Identify which cell holds the provided text, then report its [x, y] central coordinate. 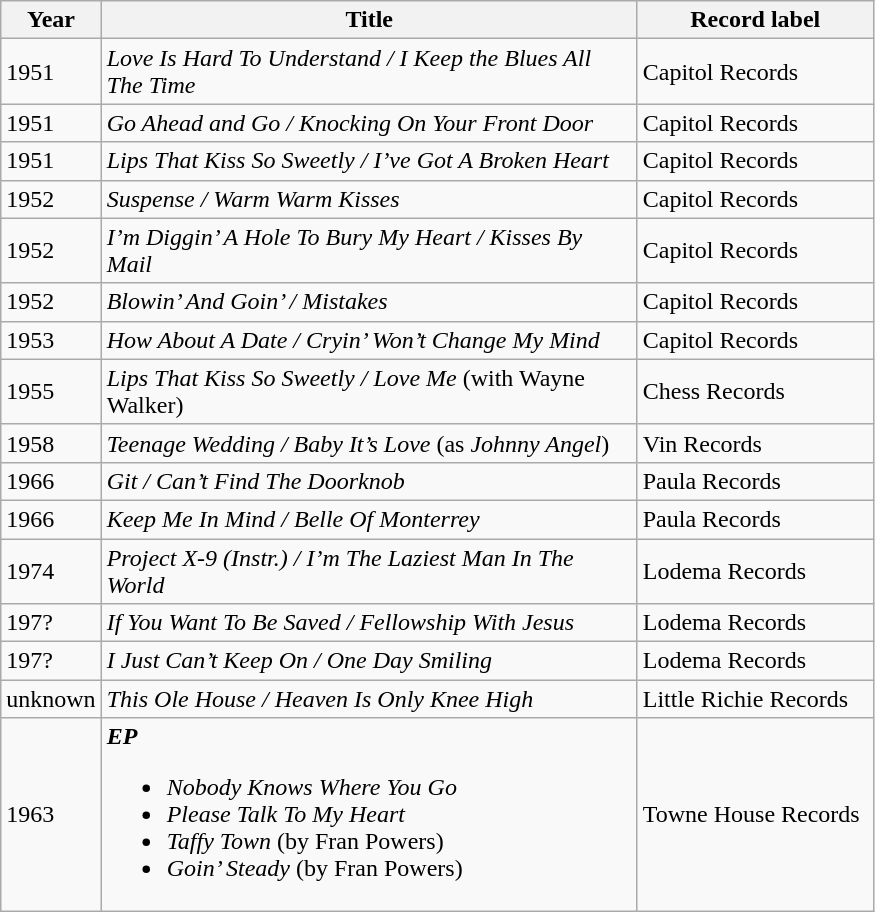
How About A Date / Cryin’ Won’t Change My Mind [369, 340]
Record label [755, 20]
Vin Records [755, 443]
1963 [51, 815]
I’m Diggin’ A Hole To Bury My Heart / Kisses By Mail [369, 250]
Suspense / Warm Warm Kisses [369, 199]
EPNobody Knows Where You GoPlease Talk To My HeartTaffy Town (by Fran Powers)Goin’ Steady (by Fran Powers) [369, 815]
Blowin’ And Goin’ / Mistakes [369, 302]
Title [369, 20]
unknown [51, 699]
Go Ahead and Go / Knocking On Your Front Door [369, 123]
1955 [51, 392]
I Just Can’t Keep On / One Day Smiling [369, 661]
This Ole House / Heaven Is Only Knee High [369, 699]
1974 [51, 570]
Lips That Kiss So Sweetly / I’ve Got A Broken Heart [369, 161]
Keep Me In Mind / Belle Of Monterrey [369, 519]
Love Is Hard To Understand / I Keep the Blues All The Time [369, 72]
1953 [51, 340]
If You Want To Be Saved / Fellowship With Jesus [369, 623]
Lips That Kiss So Sweetly / Love Me (with Wayne Walker) [369, 392]
Year [51, 20]
Project X-9 (Instr.) / I’m The Laziest Man In The World [369, 570]
Towne House Records [755, 815]
Teenage Wedding / Baby It’s Love (as Johnny Angel) [369, 443]
1958 [51, 443]
Little Richie Records [755, 699]
Git / Can’t Find The Doorknob [369, 481]
Chess Records [755, 392]
